Search for the cell housing the specified text and yield its [x, y] center coordinate. 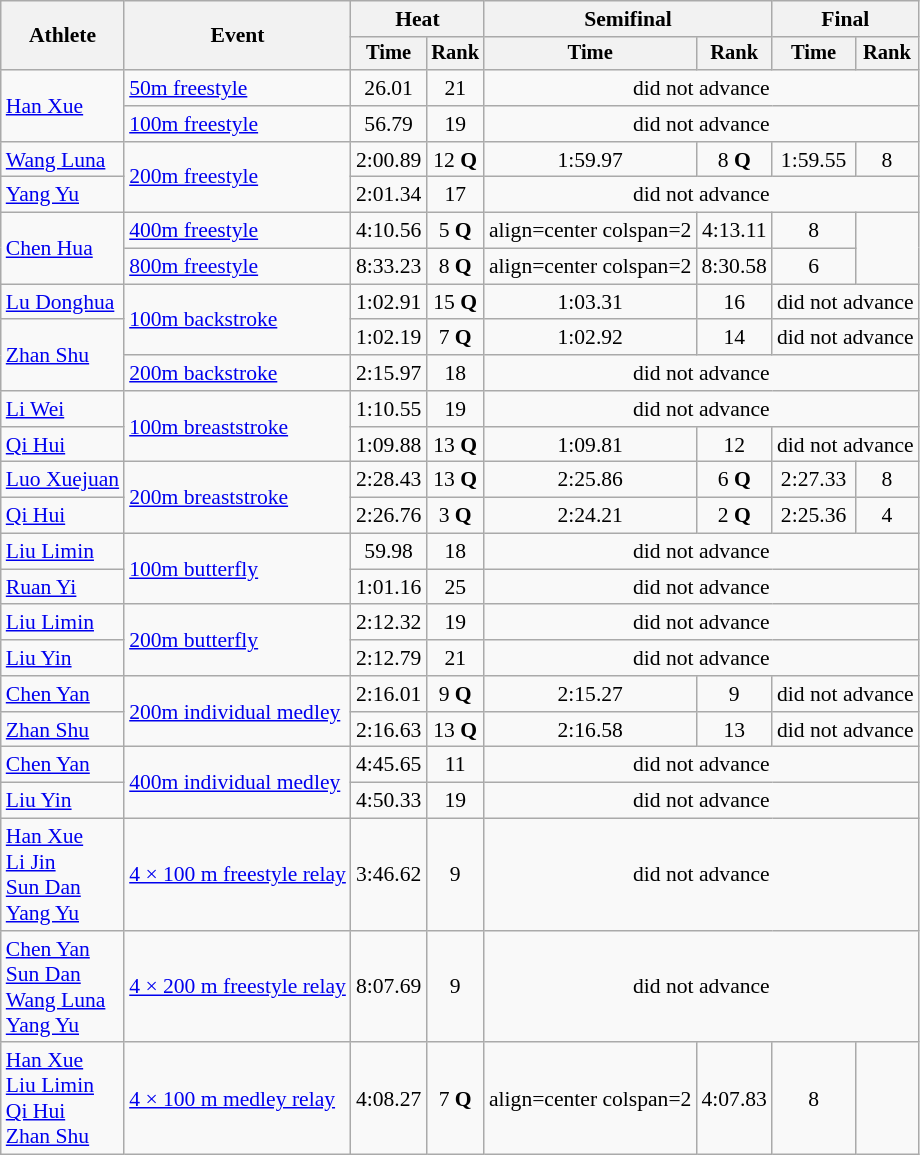
1:59.55 [814, 160]
Chen Hua [62, 248]
Li Wei [62, 409]
1:02.92 [590, 338]
17 [455, 195]
2:15.97 [388, 373]
200m freestyle [238, 178]
15 Q [455, 302]
6 Q [734, 480]
2 Q [734, 516]
200m individual medley [238, 712]
200m butterfly [238, 640]
Luo Xuejuan [62, 480]
2:26.76 [388, 516]
Yang Yu [62, 195]
2:12.79 [388, 658]
4:07.83 [734, 1099]
2:25.36 [814, 516]
Han Xue [62, 106]
26.01 [388, 88]
Wang Luna [62, 160]
2:25.86 [590, 480]
4 [887, 516]
9 Q [455, 694]
4:13.11 [734, 231]
2:28.43 [388, 480]
59.98 [388, 552]
25 [455, 587]
1:02.91 [388, 302]
100m breaststroke [238, 426]
4:50.33 [388, 801]
1:09.81 [590, 445]
200m backstroke [238, 373]
2:27.33 [814, 480]
100m freestyle [238, 124]
2:15.27 [590, 694]
100m backstroke [238, 320]
Han Xue Liu Limin Qi Hui Zhan Shu [62, 1099]
400m individual medley [238, 782]
50m freestyle [238, 88]
Event [238, 36]
Chen Yan Sun Dan Wang Luna Yang Yu [62, 987]
Lu Donghua [62, 302]
8:07.69 [388, 987]
2:01.34 [388, 195]
Semifinal [628, 19]
3:46.62 [388, 875]
4:08.27 [388, 1099]
Athlete [62, 36]
56.79 [388, 124]
Ruan Yi [62, 587]
13 [734, 730]
1:03.31 [590, 302]
11 [455, 765]
2:24.21 [590, 516]
8:30.58 [734, 267]
12 Q [455, 160]
4:45.65 [388, 765]
2:16.63 [388, 730]
Final [846, 19]
14 [734, 338]
Han Xue Li Jin Sun Dan Yang Yu [62, 875]
800m freestyle [238, 267]
2:16.01 [388, 694]
8:33.23 [388, 267]
200m breaststroke [238, 498]
4 × 200 m freestyle relay [238, 987]
4 × 100 m medley relay [238, 1099]
12 [734, 445]
4:10.56 [388, 231]
1:01.16 [388, 587]
4 × 100 m freestyle relay [238, 875]
5 Q [455, 231]
400m freestyle [238, 231]
1:02.19 [388, 338]
100m butterfly [238, 570]
2:16.58 [590, 730]
16 [734, 302]
1:09.88 [388, 445]
2:12.32 [388, 623]
1:10.55 [388, 409]
6 [814, 267]
3 Q [455, 516]
2:00.89 [388, 160]
1:59.97 [590, 160]
Heat [418, 19]
